Search for the cell housing the specified text and yield its (X, Y) center coordinate. 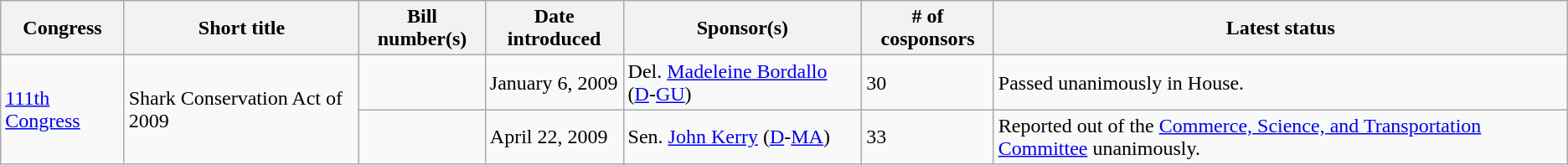
Short title (241, 28)
April 22, 2009 (554, 137)
Latest status (1280, 28)
Del. Madeleine Bordallo (D-GU) (742, 82)
Congress (62, 28)
30 (928, 82)
# of cosponsors (928, 28)
111th Congress (62, 110)
Sponsor(s) (742, 28)
Date introduced (554, 28)
January 6, 2009 (554, 82)
Shark Conservation Act of 2009 (241, 110)
Bill number(s) (422, 28)
33 (928, 137)
Sen. John Kerry (D-MA) (742, 137)
Reported out of the Commerce, Science, and Transportation Committee unanimously. (1280, 137)
Passed unanimously in House. (1280, 82)
